Extract the (x, y) coordinate from the center of the cell holding the provided text.  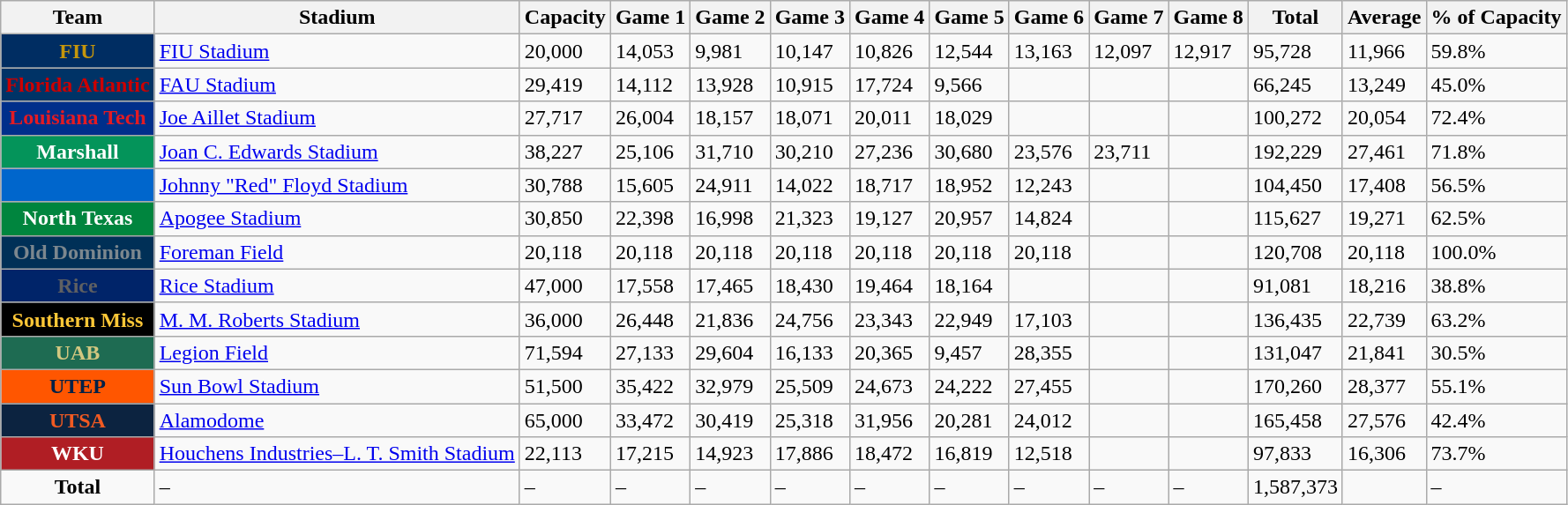
28,377 (1385, 386)
23,343 (889, 319)
UAB (78, 353)
Johnny "Red" Floyd Stadium (337, 185)
Team (78, 18)
20,281 (969, 420)
% of Capacity (1496, 18)
16,133 (810, 353)
Game 7 (1129, 18)
17,886 (810, 454)
10,915 (810, 85)
Florida Atlantic (78, 85)
14,824 (1049, 219)
16,998 (730, 219)
WKU (78, 454)
29,604 (730, 353)
131,047 (1295, 353)
Louisiana Tech (78, 118)
Southern Miss (78, 319)
24,012 (1049, 420)
14,112 (650, 85)
12,544 (969, 51)
9,566 (969, 85)
26,448 (650, 319)
18,216 (1385, 286)
28,355 (1049, 353)
19,271 (1385, 219)
30,788 (564, 185)
Houchens Industries–L. T. Smith Stadium (337, 454)
18,472 (889, 454)
38,227 (564, 152)
17,465 (730, 286)
20,365 (889, 353)
18,952 (969, 185)
21,323 (810, 219)
27,133 (650, 353)
47,000 (564, 286)
29,419 (564, 85)
17,724 (889, 85)
14,923 (730, 454)
27,461 (1385, 152)
20,054 (1385, 118)
10,826 (889, 51)
55.1% (1496, 386)
Rice Stadium (337, 286)
18,717 (889, 185)
Stadium (337, 18)
38.8% (1496, 286)
42.4% (1496, 420)
9,457 (969, 353)
17,408 (1385, 185)
18,071 (810, 118)
45.0% (1496, 85)
24,222 (969, 386)
18,029 (969, 118)
12,097 (1129, 51)
51,500 (564, 386)
120,708 (1295, 252)
192,229 (1295, 152)
115,627 (1295, 219)
15,605 (650, 185)
24,673 (889, 386)
25,318 (810, 420)
Average (1385, 18)
Marshall (78, 152)
30,680 (969, 152)
95,728 (1295, 51)
16,306 (1385, 454)
Game 1 (650, 18)
27,576 (1385, 420)
23,576 (1049, 152)
14,022 (810, 185)
36,000 (564, 319)
27,717 (564, 118)
Alamodome (337, 420)
23,711 (1129, 152)
27,455 (1049, 386)
62.5% (1496, 219)
30,850 (564, 219)
72.4% (1496, 118)
27,236 (889, 152)
Game 5 (969, 18)
26,004 (650, 118)
Game 2 (730, 18)
25,106 (650, 152)
73.7% (1496, 454)
56.5% (1496, 185)
22,398 (650, 219)
165,458 (1295, 420)
18,430 (810, 286)
Joan C. Edwards Stadium (337, 152)
30,210 (810, 152)
Game 8 (1208, 18)
97,833 (1295, 454)
19,127 (889, 219)
71.8% (1496, 152)
Legion Field (337, 353)
FAU Stadium (337, 85)
14,053 (650, 51)
Capacity (564, 18)
20,000 (564, 51)
FIU (78, 51)
31,956 (889, 420)
12,917 (1208, 51)
35,422 (650, 386)
100.0% (1496, 252)
136,435 (1295, 319)
170,260 (1295, 386)
66,245 (1295, 85)
59.8% (1496, 51)
24,911 (730, 185)
North Texas (78, 219)
71,594 (564, 353)
20,957 (969, 219)
UTEP (78, 386)
13,249 (1385, 85)
Joe Aillet Stadium (337, 118)
16,819 (969, 454)
22,949 (969, 319)
30.5% (1496, 353)
Sun Bowl Stadium (337, 386)
1,587,373 (1295, 487)
M. M. Roberts Stadium (337, 319)
65,000 (564, 420)
Game 3 (810, 18)
Foreman Field (337, 252)
21,836 (730, 319)
91,081 (1295, 286)
24,756 (810, 319)
25,509 (810, 386)
9,981 (730, 51)
12,243 (1049, 185)
30,419 (730, 420)
63.2% (1496, 319)
21,841 (1385, 353)
19,464 (889, 286)
17,215 (650, 454)
17,558 (650, 286)
Rice (78, 286)
20,011 (889, 118)
31,710 (730, 152)
22,113 (564, 454)
18,164 (969, 286)
22,739 (1385, 319)
10,147 (810, 51)
18,157 (730, 118)
13,928 (730, 85)
13,163 (1049, 51)
12,518 (1049, 454)
32,979 (730, 386)
100,272 (1295, 118)
Old Dominion (78, 252)
104,450 (1295, 185)
Game 6 (1049, 18)
FIU Stadium (337, 51)
11,966 (1385, 51)
17,103 (1049, 319)
Game 4 (889, 18)
UTSA (78, 420)
33,472 (650, 420)
Apogee Stadium (337, 219)
